For the text-containing cell, return its midpoint in [x, y] coordinate format. 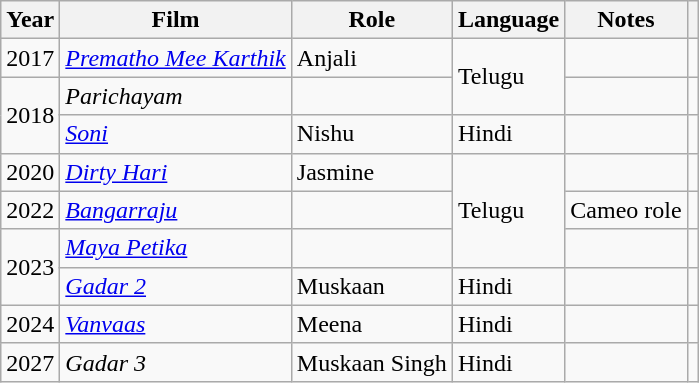
Role [372, 20]
Prematho Mee Karthik [176, 58]
Year [30, 20]
2017 [30, 58]
2022 [30, 210]
Anjali [372, 58]
Soni [176, 134]
Gadar 2 [176, 286]
Dirty Hari [176, 172]
Meena [372, 324]
Maya Petika [176, 248]
Muskaan [372, 286]
Vanvaas [176, 324]
Jasmine [372, 172]
2027 [30, 362]
Parichayam [176, 96]
2023 [30, 267]
2020 [30, 172]
Film [176, 20]
2024 [30, 324]
Notes [626, 20]
Muskaan Singh [372, 362]
Bangarraju [176, 210]
Gadar 3 [176, 362]
2018 [30, 115]
Cameo role [626, 210]
Language [508, 20]
Nishu [372, 134]
